Extract the (x, y) coordinate from the center of the cell holding the provided text.  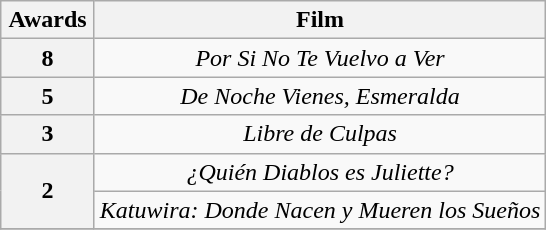
Awards (48, 20)
8 (48, 58)
¿Quién Diablos es Juliette? (320, 172)
Libre de Culpas (320, 134)
Por Si No Te Vuelvo a Ver (320, 58)
3 (48, 134)
5 (48, 96)
De Noche Vienes, Esmeralda (320, 96)
2 (48, 191)
Film (320, 20)
Katuwira: Donde Nacen y Mueren los Sueños (320, 210)
